Output the (X, Y) coordinate of the center of the cell containing the given text.  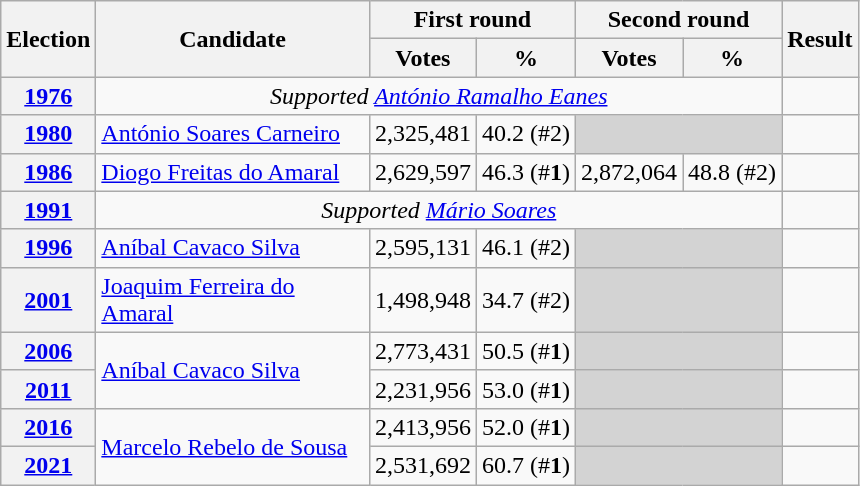
Second round (678, 20)
2,595,131 (422, 248)
2,773,431 (422, 351)
53.0 (#1) (526, 389)
Diogo Freitas do Amaral (233, 172)
1980 (48, 134)
1,498,948 (422, 300)
2011 (48, 389)
34.7 (#2) (526, 300)
40.2 (#2) (526, 134)
2,872,064 (628, 172)
Candidate (233, 39)
1976 (48, 96)
1991 (48, 210)
52.0 (#1) (526, 427)
Election (48, 39)
2,531,692 (422, 465)
First round (472, 20)
Joaquim Ferreira do Amaral (233, 300)
2001 (48, 300)
2,231,956 (422, 389)
Supported António Ramalho Eanes (439, 96)
Result (820, 39)
2,629,597 (422, 172)
50.5 (#1) (526, 351)
60.7 (#1) (526, 465)
48.8 (#2) (732, 172)
1996 (48, 248)
2,325,481 (422, 134)
2021 (48, 465)
Marcelo Rebelo de Sousa (233, 446)
1986 (48, 172)
46.3 (#1) (526, 172)
Supported Mário Soares (439, 210)
2,413,956 (422, 427)
2016 (48, 427)
António Soares Carneiro (233, 134)
46.1 (#2) (526, 248)
2006 (48, 351)
